From the cell containing the given text, extract its center point as [x, y] coordinate. 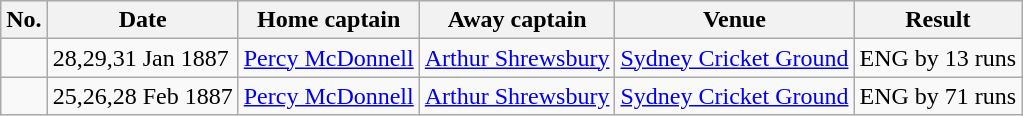
No. [24, 20]
ENG by 13 runs [938, 58]
Home captain [328, 20]
25,26,28 Feb 1887 [142, 96]
ENG by 71 runs [938, 96]
Venue [734, 20]
Date [142, 20]
28,29,31 Jan 1887 [142, 58]
Away captain [517, 20]
Result [938, 20]
